Provide the (x, y) coordinate of the cell's center where the given text is located.  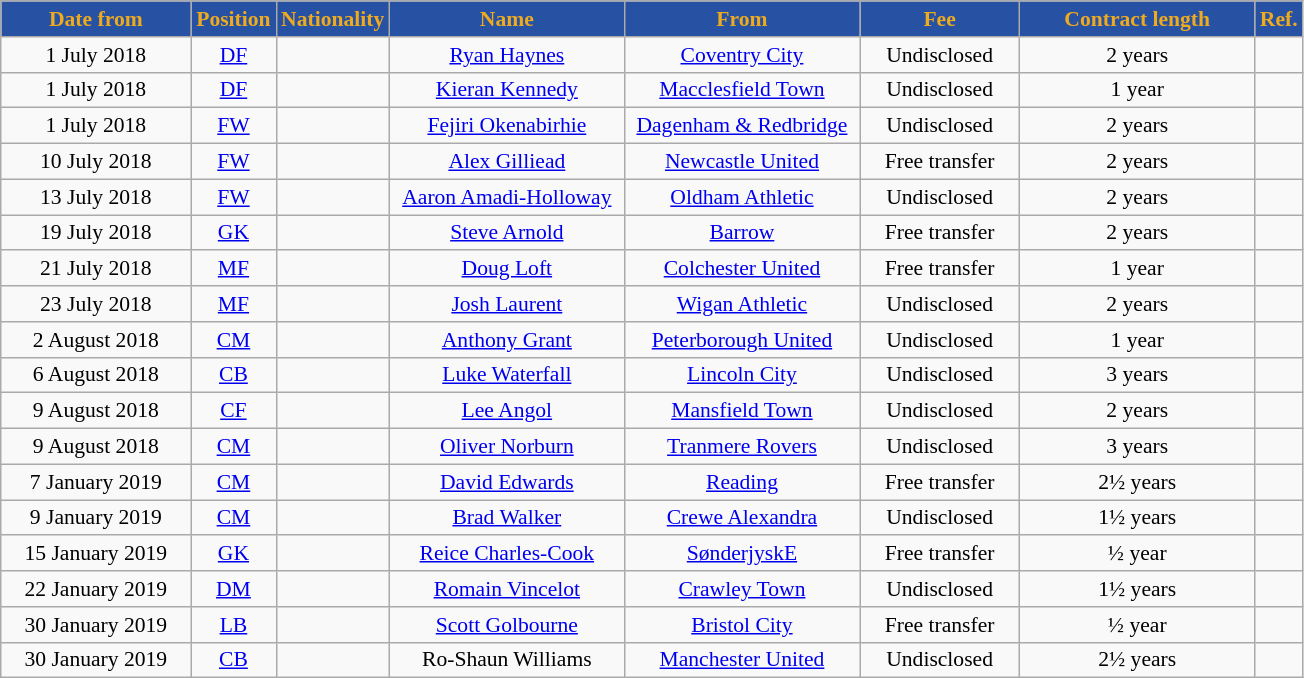
Contract length (1138, 19)
10 July 2018 (96, 162)
23 July 2018 (96, 304)
Peterborough United (742, 340)
DM (234, 589)
21 July 2018 (96, 269)
Aaron Amadi-Holloway (506, 197)
Crewe Alexandra (742, 518)
Reice Charles-Cook (506, 554)
Dagenham & Redbridge (742, 126)
CF (234, 411)
Doug Loft (506, 269)
Scott Golbourne (506, 625)
Brad Walker (506, 518)
Wigan Athletic (742, 304)
Lee Angol (506, 411)
Lincoln City (742, 375)
Oliver Norburn (506, 447)
Luke Waterfall (506, 375)
Colchester United (742, 269)
6 August 2018 (96, 375)
Macclesfield Town (742, 90)
Fejiri Okenabirhie (506, 126)
Barrow (742, 233)
Anthony Grant (506, 340)
Kieran Kennedy (506, 90)
Position (234, 19)
15 January 2019 (96, 554)
Ryan Haynes (506, 55)
Fee (940, 19)
22 January 2019 (96, 589)
Steve Arnold (506, 233)
Date from (96, 19)
Josh Laurent (506, 304)
Manchester United (742, 660)
13 July 2018 (96, 197)
LB (234, 625)
Nationality (332, 19)
Oldham Athletic (742, 197)
Reading (742, 482)
Ref. (1279, 19)
SønderjyskE (742, 554)
2 August 2018 (96, 340)
9 January 2019 (96, 518)
Tranmere Rovers (742, 447)
Name (506, 19)
Mansfield Town (742, 411)
Crawley Town (742, 589)
Newcastle United (742, 162)
Bristol City (742, 625)
From (742, 19)
Coventry City (742, 55)
7 January 2019 (96, 482)
Ro-Shaun Williams (506, 660)
David Edwards (506, 482)
19 July 2018 (96, 233)
Romain Vincelot (506, 589)
Alex Gilliead (506, 162)
